Scan for the cell matching the given text and deliver its (x, y) coordinate at center. 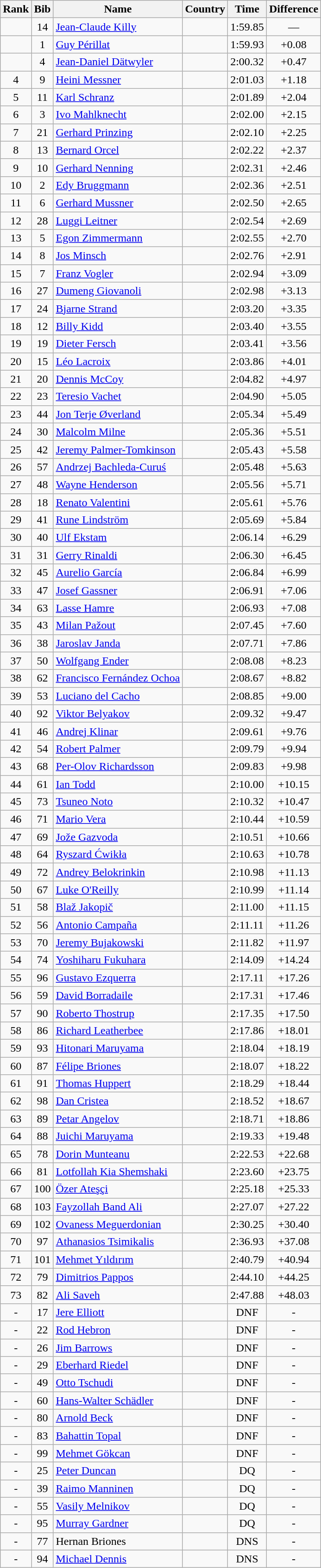
Bernard Orcel (118, 150)
2:02.22 (247, 150)
83 (43, 1436)
+44.25 (294, 1277)
Petar Angelov (118, 1119)
+22.68 (294, 1154)
Difference (294, 9)
Jaroslav Janda (118, 643)
+0.08 (294, 44)
Murray Gardner (118, 1524)
Teresio Vachet (118, 397)
Dorin Munteanu (118, 1154)
2:18.71 (247, 1119)
2:02.98 (247, 291)
51 (16, 907)
Gerhard Prinzing (118, 132)
Bib (43, 9)
Karl Schranz (118, 97)
Jon Terje Øverland (118, 414)
103 (43, 1207)
3 (43, 115)
2:11.82 (247, 942)
2:05.43 (247, 449)
74 (43, 960)
92 (43, 713)
2:17.86 (247, 1030)
+5.49 (294, 414)
+2.69 (294, 221)
+5.05 (294, 397)
+10.59 (294, 819)
Guy Périllat (118, 44)
Luggi Leitner (118, 221)
+11.26 (294, 925)
2:05.69 (247, 520)
2:18.04 (247, 1048)
David Borradaile (118, 995)
Blaž Jakopič (118, 907)
99 (43, 1453)
2 (43, 185)
+3.55 (294, 326)
1:59.93 (247, 44)
+3.35 (294, 309)
+17.46 (294, 995)
+5.84 (294, 520)
Mehmet Gökcan (118, 1453)
Rod Hebron (118, 1330)
+6.45 (294, 555)
88 (43, 1136)
2:17.35 (247, 1013)
86 (43, 1030)
Mehmet Yıldırım (118, 1259)
2:36.93 (247, 1242)
+18.67 (294, 1101)
Mario Vera (118, 819)
Dan Cristea (118, 1101)
Andrzej Bachleda-Curuś (118, 467)
+6.99 (294, 573)
Richard Leatherbee (118, 1030)
Bahattin Topal (118, 1436)
2:05.48 (247, 467)
2:08.08 (247, 661)
2:05.56 (247, 484)
+5.51 (294, 432)
Arnold Beck (118, 1418)
Gerhard Nenning (118, 167)
2:04.90 (247, 397)
2:18.07 (247, 1066)
2:10.63 (247, 855)
2:17.31 (247, 995)
+7.08 (294, 608)
+2.25 (294, 132)
Aurelio García (118, 573)
Léo Lacroix (118, 361)
+4.97 (294, 379)
2:40.79 (247, 1259)
Milan Pažout (118, 626)
100 (43, 1189)
95 (43, 1524)
Roberto Thostrup (118, 1013)
2:06.30 (247, 555)
89 (43, 1119)
2:10.32 (247, 802)
Juichi Maruyama (118, 1136)
32 (16, 573)
2:05.61 (247, 502)
+3.13 (294, 291)
2:10.98 (247, 872)
Gustavo Ezquerra (118, 978)
90 (43, 1013)
+27.22 (294, 1207)
Francisco Fernández Ochoa (118, 678)
2:06.91 (247, 590)
2:03.40 (247, 326)
+30.40 (294, 1224)
+18.86 (294, 1119)
+19.48 (294, 1136)
2:02.50 (247, 203)
36 (16, 643)
2:03.20 (247, 309)
Jim Barrows (118, 1348)
Jere Elliott (118, 1312)
+11.14 (294, 890)
+2.15 (294, 115)
+2.46 (294, 167)
2:02.31 (247, 167)
Jeremy Bujakowski (118, 942)
35 (16, 626)
+9.00 (294, 696)
+5.63 (294, 467)
Raimo Manninen (118, 1488)
+18.44 (294, 1084)
2:10.99 (247, 890)
Gerhard Mussner (118, 203)
78 (43, 1154)
Malcolm Milne (118, 432)
Billy Kidd (118, 326)
2:04.82 (247, 379)
+0.47 (294, 62)
+10.15 (294, 784)
2:47.88 (247, 1295)
Özer Ateşçi (118, 1189)
2:10.44 (247, 819)
2:22.53 (247, 1154)
+2.37 (294, 150)
2:23.60 (247, 1171)
+11.13 (294, 872)
1 (43, 44)
Renato Valentini (118, 502)
77 (43, 1541)
Lotfollah Kia Shemshaki (118, 1171)
Thomas Huppert (118, 1084)
2:01.03 (247, 80)
+10.78 (294, 855)
+10.66 (294, 837)
2:18.52 (247, 1101)
2:00.32 (247, 62)
+7.86 (294, 643)
2:08.85 (247, 696)
+14.24 (294, 960)
2:18.29 (247, 1084)
Andrey Belokrinkin (118, 872)
2:01.89 (247, 97)
2:09.79 (247, 749)
Tsuneo Noto (118, 802)
Wolfgang Ender (118, 661)
+4.01 (294, 361)
2:11.00 (247, 907)
+5.58 (294, 449)
Fayzollah Band Ali (118, 1207)
Gerry Rinaldi (118, 555)
Jean-Claude Killy (118, 27)
98 (43, 1101)
Jeremy Palmer-Tomkinson (118, 449)
96 (43, 978)
+2.65 (294, 203)
2:03.41 (247, 344)
2:09.32 (247, 713)
+9.98 (294, 766)
87 (43, 1066)
37 (16, 661)
+18.22 (294, 1066)
2:17.11 (247, 978)
2:25.18 (247, 1189)
2:10.00 (247, 784)
+2.91 (294, 256)
2:02.76 (247, 256)
Dennis McCoy (118, 379)
2:02.10 (247, 132)
Dieter Fersch (118, 344)
Josef Gassner (118, 590)
2:02.36 (247, 185)
+7.06 (294, 590)
Dimitrios Pappos (118, 1277)
Time (247, 9)
2:02.55 (247, 238)
Ulf Ekstam (118, 538)
Hans-Walter Schädler (118, 1401)
Ovaness Meguerdonian (118, 1224)
2:07.45 (247, 626)
Heini Messner (118, 80)
81 (43, 1171)
Jos Minsch (118, 256)
+9.47 (294, 713)
2:05.36 (247, 432)
Peter Duncan (118, 1471)
+23.75 (294, 1171)
Jože Gazvoda (118, 837)
2:07.71 (247, 643)
2:27.07 (247, 1207)
2:30.25 (247, 1224)
+48.03 (294, 1295)
Dumeng Giovanoli (118, 291)
93 (43, 1048)
Otto Tschudi (118, 1383)
82 (43, 1295)
+17.50 (294, 1013)
2:06.14 (247, 538)
+5.76 (294, 502)
+11.15 (294, 907)
2:03.86 (247, 361)
+1.18 (294, 80)
2:05.34 (247, 414)
2:09.83 (247, 766)
79 (43, 1277)
Wayne Henderson (118, 484)
2:19.33 (247, 1136)
2:08.67 (247, 678)
Robert Palmer (118, 749)
Ali Saveh (118, 1295)
Hernan Briones (118, 1541)
Ivo Mahlknecht (118, 115)
+2.04 (294, 97)
2:09.61 (247, 731)
52 (16, 925)
Michael Dennis (118, 1559)
Vasily Melnikov (118, 1506)
80 (43, 1418)
+3.56 (294, 344)
+2.70 (294, 238)
Luciano del Cacho (118, 696)
97 (43, 1242)
+18.19 (294, 1048)
+25.33 (294, 1189)
Ian Todd (118, 784)
+17.26 (294, 978)
+8.82 (294, 678)
66 (16, 1171)
Egon Zimmermann (118, 238)
Jean-Daniel Dätwyler (118, 62)
+9.76 (294, 731)
2:14.09 (247, 960)
2:06.84 (247, 573)
1:59.85 (247, 27)
Name (118, 9)
+18.01 (294, 1030)
Rank (16, 9)
+6.29 (294, 538)
2:02.94 (247, 273)
+37.08 (294, 1242)
Luke O'Reilly (118, 890)
+10.47 (294, 802)
Yoshiharu Fukuhara (118, 960)
Viktor Belyakov (118, 713)
16 (16, 291)
Edy Bruggmann (118, 185)
2:10.51 (247, 837)
Lasse Hamre (118, 608)
+9.94 (294, 749)
2:11.11 (247, 925)
Félipe Briones (118, 1066)
65 (16, 1154)
+40.94 (294, 1259)
+3.09 (294, 273)
Bjarne Strand (118, 309)
Franz Vogler (118, 273)
2:02.00 (247, 115)
91 (43, 1084)
Country (205, 9)
2:44.10 (247, 1277)
Antonio Campaña (118, 925)
+2.51 (294, 185)
Hitonari Maruyama (118, 1048)
Rune Lindström (118, 520)
+8.23 (294, 661)
Ryszard Ćwikła (118, 855)
+7.60 (294, 626)
Eberhard Riedel (118, 1365)
+11.97 (294, 942)
— (294, 27)
+5.71 (294, 484)
34 (16, 608)
Per-Olov Richardsson (118, 766)
94 (43, 1559)
2:06.93 (247, 608)
2:02.54 (247, 221)
Athanasios Tsimikalis (118, 1242)
33 (16, 590)
Andrej Klinar (118, 731)
101 (43, 1259)
102 (43, 1224)
